Scan for the cell matching the given text and deliver its (X, Y) coordinate at center. 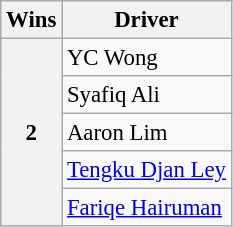
Driver (147, 20)
Aaron Lim (147, 133)
Wins (32, 20)
Tengku Djan Ley (147, 170)
YC Wong (147, 58)
2 (32, 133)
Fariqe Hairuman (147, 208)
Syafiq Ali (147, 95)
